Return the [x, y] coordinate for the center point of the cell that contains the specified text.  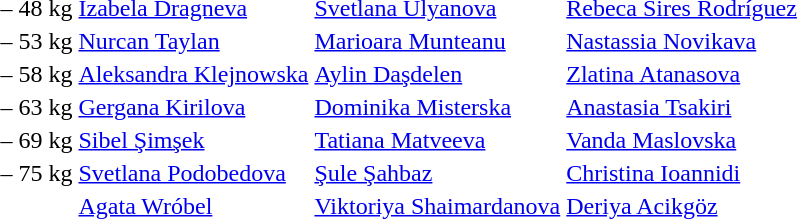
Dominika Misterska [438, 107]
Marioara Munteanu [438, 41]
Nurcan Taylan [194, 41]
Aleksandra Klejnowska [194, 74]
Tatiana Matveeva [438, 140]
Sibel Şimşek [194, 140]
Şule Şahbaz [438, 173]
Svetlana Podobedova [194, 173]
Gergana Kirilova [194, 107]
Aylin Daşdelen [438, 74]
